Return [X, Y] of the center of cell containing provided text 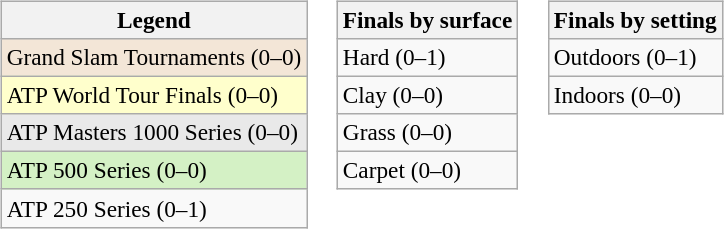
Clay (0–0) [427, 95]
Outdoors (0–1) [635, 57]
Carpet (0–0) [427, 171]
ATP 500 Series (0–0) [154, 171]
ATP World Tour Finals (0–0) [154, 95]
Legend [154, 20]
ATP 250 Series (0–1) [154, 208]
Grand Slam Tournaments (0–0) [154, 57]
Hard (0–1) [427, 57]
Indoors (0–0) [635, 95]
Finals by surface [427, 20]
Finals by setting [635, 20]
ATP Masters 1000 Series (0–0) [154, 133]
Grass (0–0) [427, 133]
